Extract the [X, Y] coordinate from the center of the cell holding the provided text.  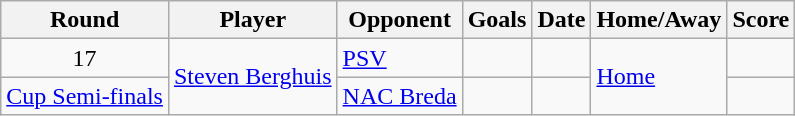
Player [252, 20]
Date [562, 20]
Cup Semi-finals [85, 96]
Home [659, 77]
Home/Away [659, 20]
Score [761, 20]
Round [85, 20]
Goals [497, 20]
NAC Breda [400, 96]
17 [85, 58]
Opponent [400, 20]
PSV [400, 58]
Steven Berghuis [252, 77]
